Extract the [X, Y] coordinate from the center of the cell holding the provided text.  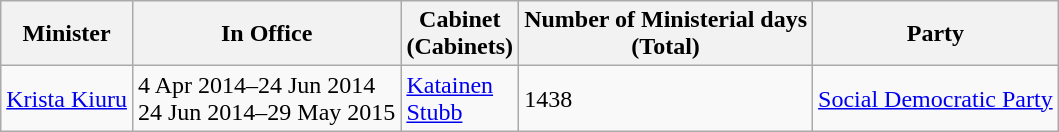
Minister [67, 34]
In Office [266, 34]
Social Democratic Party [936, 98]
Cabinet(Cabinets) [460, 34]
4 Apr 2014–24 Jun 201424 Jun 2014–29 May 2015 [266, 98]
Number of Ministerial days (Total) [666, 34]
KatainenStubb [460, 98]
Krista Kiuru [67, 98]
1438 [666, 98]
Party [936, 34]
